Scan for the cell matching the given text and deliver its (x, y) coordinate at center. 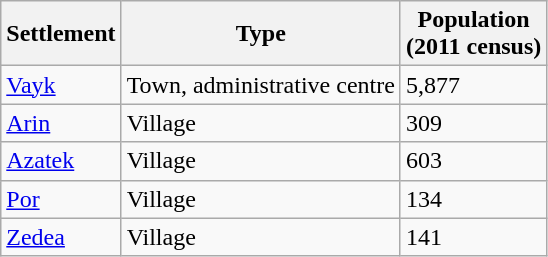
Arin (61, 123)
141 (473, 237)
Town, administrative centre (260, 85)
603 (473, 161)
5,877 (473, 85)
Por (61, 199)
Settlement (61, 34)
Type (260, 34)
Vayk (61, 85)
Zedea (61, 237)
Population(2011 census) (473, 34)
309 (473, 123)
134 (473, 199)
Azatek (61, 161)
